From the cell containing the given text, extract its center point as (x, y) coordinate. 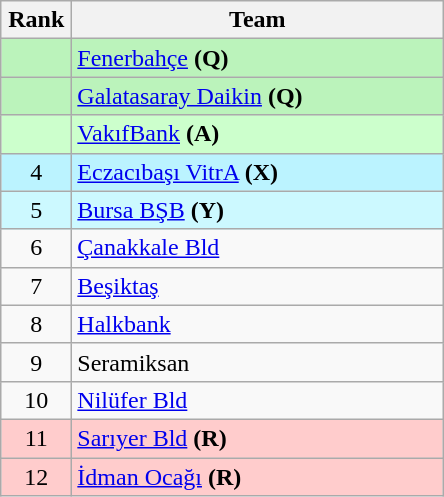
Nilüfer Bld (258, 400)
Sarıyer Bld (R) (258, 438)
8 (36, 324)
11 (36, 438)
Eczacıbaşı VitrA (X) (258, 172)
6 (36, 248)
4 (36, 172)
Team (258, 20)
Bursa BŞB (Y) (258, 210)
9 (36, 362)
VakıfBank (A) (258, 134)
İdman Ocağı (R) (258, 477)
Beşiktaş (258, 286)
7 (36, 286)
5 (36, 210)
10 (36, 400)
Çanakkale Bld (258, 248)
12 (36, 477)
Rank (36, 20)
Galatasaray Daikin (Q) (258, 96)
Fenerbahçe (Q) (258, 58)
Halkbank (258, 324)
Seramiksan (258, 362)
